Provide the (x, y) coordinate of the cell's center where the given text is located.  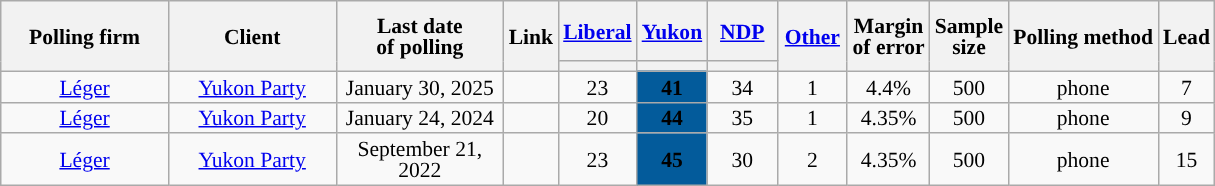
NDP (742, 31)
September 21, 2022 (420, 160)
4.4% (888, 86)
Marginof error (888, 36)
20 (597, 118)
Last dateof polling (420, 36)
Samplesize (969, 36)
34 (742, 86)
44 (672, 118)
45 (672, 160)
Yukon (672, 31)
Lead (1186, 36)
Polling firm (85, 36)
41 (672, 86)
Client (252, 36)
Polling method (1083, 36)
January 24, 2024 (420, 118)
Link (532, 36)
Other (812, 36)
Liberal (597, 31)
30 (742, 160)
7 (1186, 86)
January 30, 2025 (420, 86)
9 (1186, 118)
35 (742, 118)
2 (812, 160)
15 (1186, 160)
